Find where the given text appears and provide that cell's center as (X, Y) coordinate. 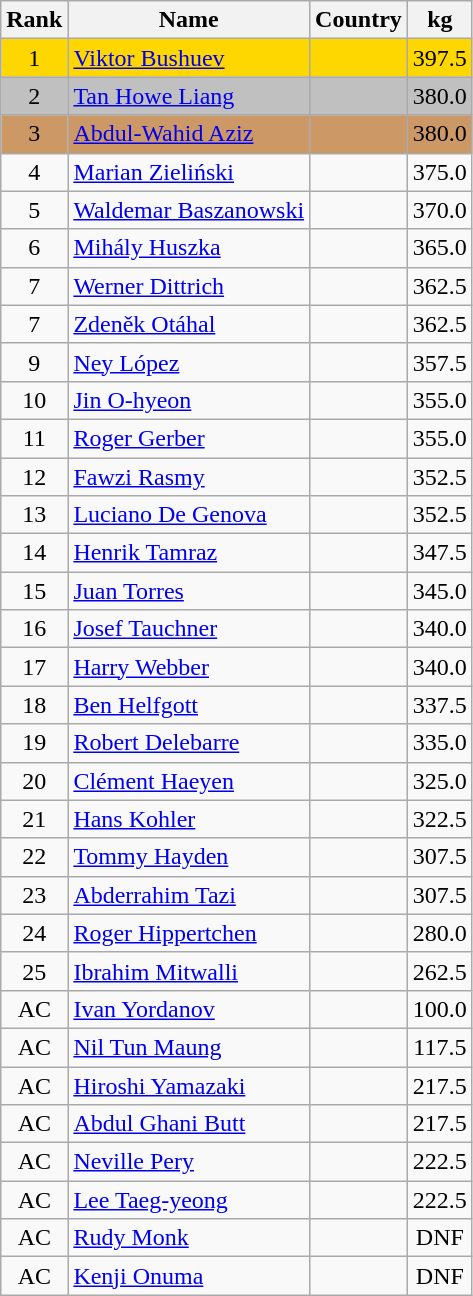
Ibrahim Mitwalli (189, 971)
347.5 (440, 553)
322.5 (440, 819)
375.0 (440, 172)
Robert Delebarre (189, 743)
Tommy Hayden (189, 857)
370.0 (440, 210)
Roger Gerber (189, 438)
Abderrahim Tazi (189, 895)
Kenji Onuma (189, 1276)
335.0 (440, 743)
Tan Howe Liang (189, 96)
Neville Pery (189, 1162)
25 (34, 971)
20 (34, 781)
Nil Tun Maung (189, 1047)
Harry Webber (189, 667)
5 (34, 210)
22 (34, 857)
19 (34, 743)
3 (34, 134)
1 (34, 58)
4 (34, 172)
Josef Tauchner (189, 629)
14 (34, 553)
Waldemar Baszanowski (189, 210)
Viktor Bushuev (189, 58)
Zdeněk Otáhal (189, 324)
345.0 (440, 591)
16 (34, 629)
Lee Taeg-yeong (189, 1200)
Rudy Monk (189, 1238)
Luciano De Genova (189, 515)
24 (34, 933)
Juan Torres (189, 591)
12 (34, 477)
kg (440, 20)
Ivan Yordanov (189, 1009)
Clément Haeyen (189, 781)
Werner Dittrich (189, 286)
9 (34, 362)
365.0 (440, 248)
Name (189, 20)
325.0 (440, 781)
337.5 (440, 705)
11 (34, 438)
117.5 (440, 1047)
Country (359, 20)
Fawzi Rasmy (189, 477)
18 (34, 705)
262.5 (440, 971)
2 (34, 96)
Hans Kohler (189, 819)
Abdul Ghani Butt (189, 1124)
Abdul-Wahid Aziz (189, 134)
Jin O-hyeon (189, 400)
Mihály Huszka (189, 248)
397.5 (440, 58)
Henrik Tamraz (189, 553)
21 (34, 819)
13 (34, 515)
Marian Zieliński (189, 172)
17 (34, 667)
100.0 (440, 1009)
6 (34, 248)
10 (34, 400)
357.5 (440, 362)
Ben Helfgott (189, 705)
Hiroshi Yamazaki (189, 1085)
23 (34, 895)
Roger Hippertchen (189, 933)
280.0 (440, 933)
Ney López (189, 362)
Rank (34, 20)
15 (34, 591)
